Locate the cell with the specified text and output its [X, Y] center coordinate. 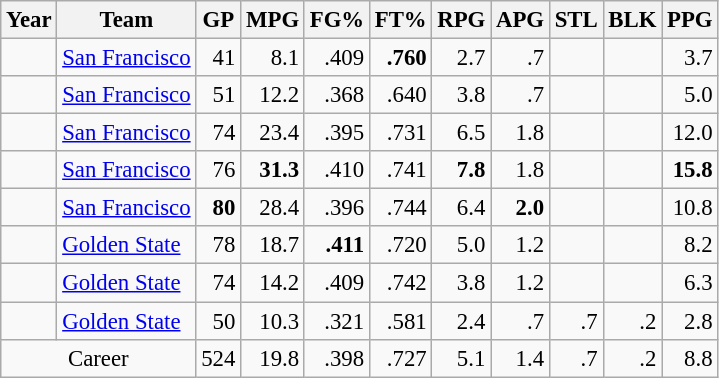
.411 [336, 245]
MPG [273, 20]
.581 [400, 321]
.321 [336, 321]
.744 [400, 208]
31.3 [273, 170]
14.2 [273, 283]
7.8 [462, 170]
18.7 [273, 245]
12.0 [690, 133]
6.3 [690, 283]
Career [98, 358]
.731 [400, 133]
10.8 [690, 208]
BLK [632, 20]
PPG [690, 20]
51 [218, 95]
19.8 [273, 358]
8.2 [690, 245]
5.1 [462, 358]
APG [520, 20]
.727 [400, 358]
6.4 [462, 208]
80 [218, 208]
2.4 [462, 321]
15.8 [690, 170]
STL [576, 20]
.395 [336, 133]
78 [218, 245]
8.8 [690, 358]
.410 [336, 170]
1.4 [520, 358]
50 [218, 321]
.396 [336, 208]
.741 [400, 170]
.640 [400, 95]
524 [218, 358]
.368 [336, 95]
.742 [400, 283]
.398 [336, 358]
FG% [336, 20]
8.1 [273, 58]
6.5 [462, 133]
2.7 [462, 58]
GP [218, 20]
10.3 [273, 321]
RPG [462, 20]
2.0 [520, 208]
2.8 [690, 321]
23.4 [273, 133]
41 [218, 58]
3.7 [690, 58]
28.4 [273, 208]
.720 [400, 245]
12.2 [273, 95]
Team [126, 20]
.760 [400, 58]
FT% [400, 20]
76 [218, 170]
Year [29, 20]
